Pinpoint the cell where the given text exists, returning its (X, Y) midpoint coordinate. 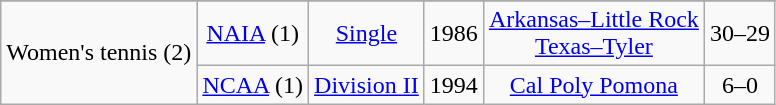
Women's tennis (2) (99, 52)
1986 (454, 34)
Arkansas–Little RockTexas–Tyler (594, 34)
NCAA (1) (253, 85)
Single (367, 34)
Division II (367, 85)
6–0 (740, 85)
30–29 (740, 34)
Cal Poly Pomona (594, 85)
NAIA (1) (253, 34)
1994 (454, 85)
